Provide the (x, y) coordinate of the cell's center where the given text is located.  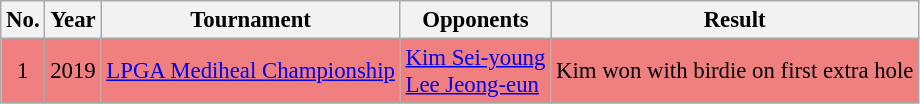
Result (735, 20)
Kim won with birdie on first extra hole (735, 72)
1 (23, 72)
LPGA Mediheal Championship (250, 72)
2019 (73, 72)
Opponents (475, 20)
Kim Sei-young Lee Jeong-eun (475, 72)
Year (73, 20)
No. (23, 20)
Tournament (250, 20)
